Output the (X, Y) coordinate of the center of the cell containing the given text.  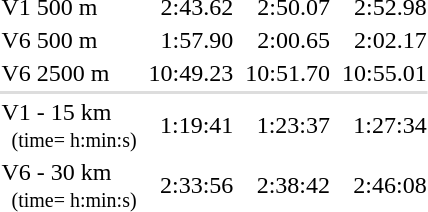
1:23:37 (288, 126)
2:02.17 (384, 40)
V1 - 15 km (time= h:min:s) (69, 126)
10:55.01 (384, 73)
1:57.90 (191, 40)
V6 500 m (69, 40)
1:19:41 (191, 126)
10:51.70 (288, 73)
10:49.23 (191, 73)
V6 2500 m (69, 73)
2:00.65 (288, 40)
1:27:34 (384, 126)
